Provide the (X, Y) coordinate of the cell's center where the given text is located.  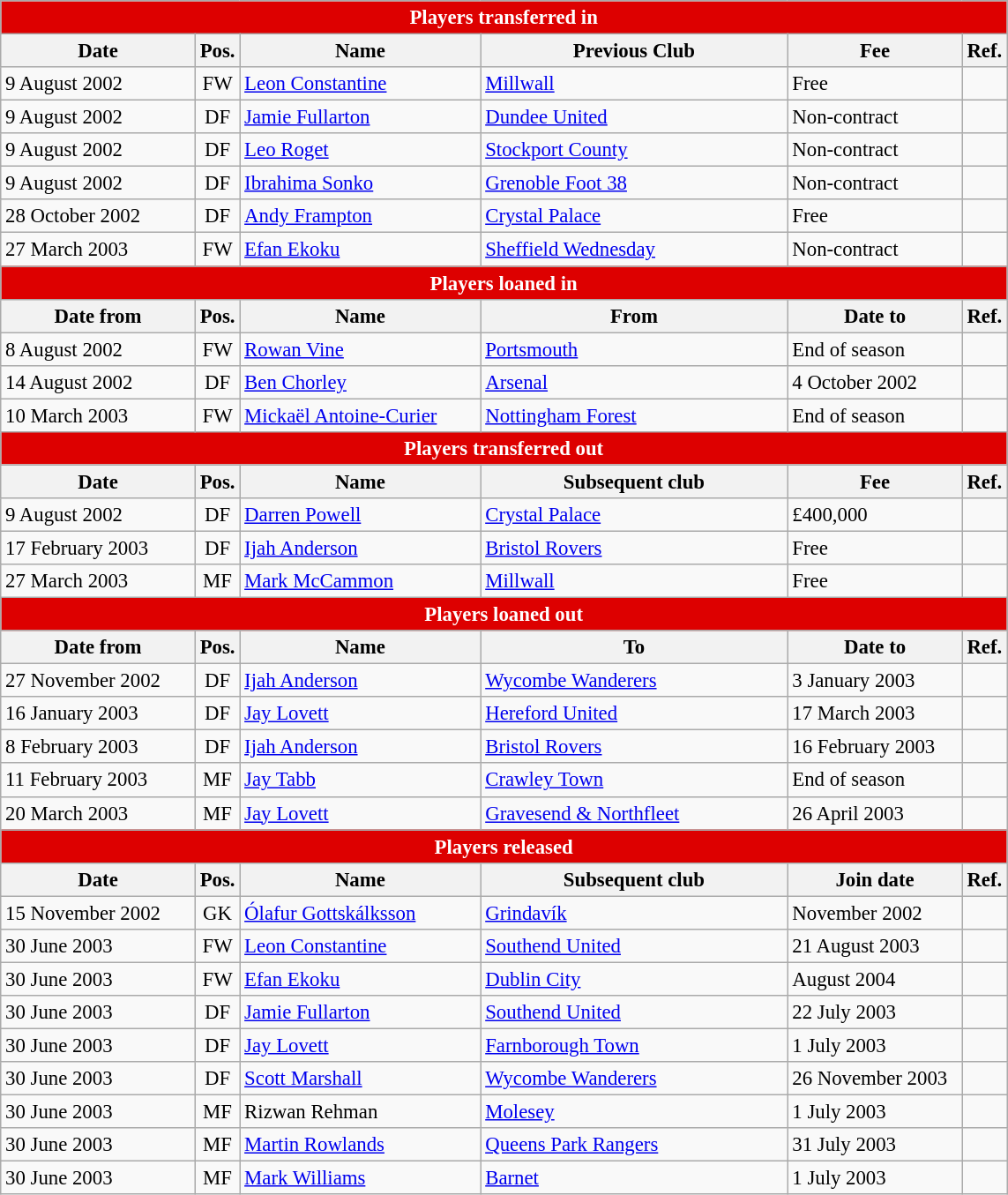
Nottingham Forest (634, 415)
August 2004 (875, 979)
20 March 2003 (99, 813)
10 March 2003 (99, 415)
Molesey (634, 1112)
11 February 2003 (99, 780)
Scott Marshall (360, 1079)
Players released (504, 847)
Players loaned out (504, 615)
Players transferred in (504, 18)
Gravesend & Northfleet (634, 813)
Mark Williams (360, 1178)
Mark McCammon (360, 581)
Ben Chorley (360, 382)
GK (217, 913)
17 February 2003 (99, 548)
Players transferred out (504, 449)
4 October 2002 (875, 382)
Queens Park Rangers (634, 1145)
Grenoble Foot 38 (634, 183)
Crawley Town (634, 780)
15 November 2002 (99, 913)
Rowan Vine (360, 349)
Ibrahima Sonko (360, 183)
22 July 2003 (875, 1012)
Andy Frampton (360, 216)
Dundee United (634, 117)
16 February 2003 (875, 747)
8 August 2002 (99, 349)
Farnborough Town (634, 1045)
From (634, 316)
Grindavík (634, 913)
Previous Club (634, 51)
Leo Roget (360, 150)
Hereford United (634, 713)
26 April 2003 (875, 813)
8 February 2003 (99, 747)
Barnet (634, 1178)
17 March 2003 (875, 713)
Stockport County (634, 150)
Mickaël Antoine-Curier (360, 415)
To (634, 647)
Darren Powell (360, 515)
14 August 2002 (99, 382)
21 August 2003 (875, 946)
Sheffield Wednesday (634, 250)
£400,000 (875, 515)
Ólafur Gottskálksson (360, 913)
Players loaned in (504, 283)
31 July 2003 (875, 1145)
Martin Rowlands (360, 1145)
Join date (875, 879)
16 January 2003 (99, 713)
3 January 2003 (875, 681)
Portsmouth (634, 349)
28 October 2002 (99, 216)
Jay Tabb (360, 780)
Arsenal (634, 382)
27 November 2002 (99, 681)
November 2002 (875, 913)
26 November 2003 (875, 1079)
Dublin City (634, 979)
Rizwan Rehman (360, 1112)
